Pinpoint the cell where the given text exists, returning its [x, y] midpoint coordinate. 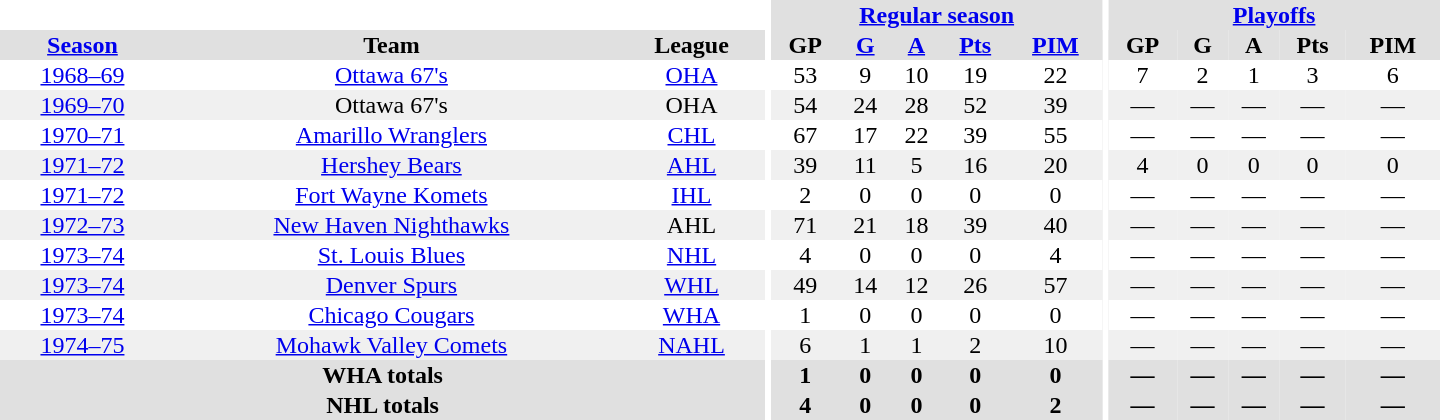
20 [1055, 165]
Playoffs [1274, 15]
54 [806, 105]
14 [866, 285]
24 [866, 105]
53 [806, 75]
Team [392, 45]
1968–69 [82, 75]
1972–73 [82, 225]
Mohawk Valley Comets [392, 345]
67 [806, 135]
League [692, 45]
19 [975, 75]
NHL [692, 255]
5 [916, 165]
26 [975, 285]
9 [866, 75]
55 [1055, 135]
IHL [692, 195]
Hershey Bears [392, 165]
21 [866, 225]
49 [806, 285]
NAHL [692, 345]
1969–70 [82, 105]
1970–71 [82, 135]
Fort Wayne Komets [392, 195]
Chicago Cougars [392, 315]
16 [975, 165]
12 [916, 285]
71 [806, 225]
New Haven Nighthawks [392, 225]
3 [1312, 75]
17 [866, 135]
Amarillo Wranglers [392, 135]
NHL totals [382, 405]
7 [1142, 75]
Regular season [937, 15]
52 [975, 105]
1974–75 [82, 345]
40 [1055, 225]
WHA totals [382, 375]
57 [1055, 285]
11 [866, 165]
CHL [692, 135]
Denver Spurs [392, 285]
28 [916, 105]
WHL [692, 285]
St. Louis Blues [392, 255]
WHA [692, 315]
Season [82, 45]
18 [916, 225]
